Determine the (X, Y) coordinate at the center of the cell enclosing the given text.  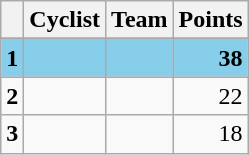
38 (210, 58)
3 (12, 134)
1 (12, 58)
18 (210, 134)
Points (210, 20)
2 (12, 96)
22 (210, 96)
Cyclist (65, 20)
Team (140, 20)
